Locate the cell with the specified text and output its (X, Y) center coordinate. 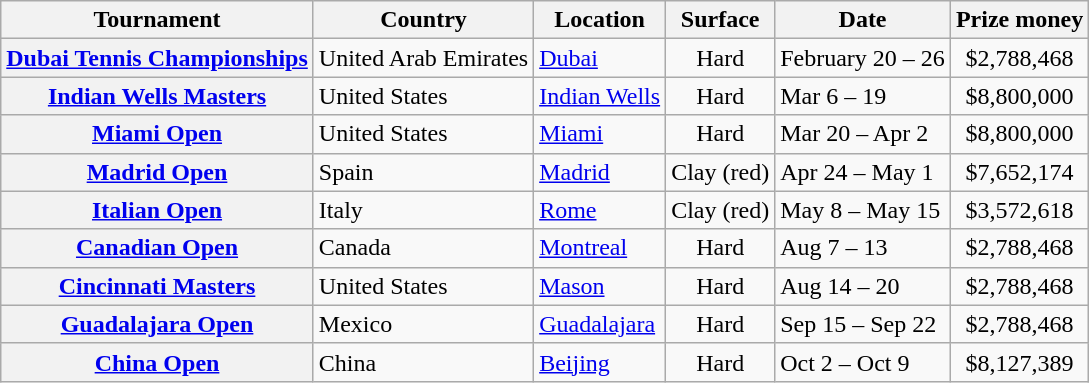
Guadalajara Open (158, 324)
$7,652,174 (1019, 172)
Madrid (600, 172)
Indian Wells Masters (158, 96)
Prize money (1019, 20)
Aug 7 – 13 (863, 248)
Aug 14 – 20 (863, 286)
Miami (600, 134)
Mar 6 – 19 (863, 96)
Montreal (600, 248)
Rome (600, 210)
Date (863, 20)
Canadian Open (158, 248)
Country (423, 20)
Cincinnati Masters (158, 286)
Italy (423, 210)
Canada (423, 248)
China Open (158, 362)
February 20 – 26 (863, 58)
Oct 2 – Oct 9 (863, 362)
Beijing (600, 362)
Surface (720, 20)
Spain (423, 172)
$3,572,618 (1019, 210)
Guadalajara (600, 324)
May 8 – May 15 (863, 210)
Indian Wells (600, 96)
Mexico (423, 324)
Madrid Open (158, 172)
China (423, 362)
Sep 15 – Sep 22 (863, 324)
Mar 20 – Apr 2 (863, 134)
Miami Open (158, 134)
Mason (600, 286)
Italian Open (158, 210)
Dubai Tennis Championships (158, 58)
Tournament (158, 20)
Dubai (600, 58)
United Arab Emirates (423, 58)
$8,127,389 (1019, 362)
Location (600, 20)
Apr 24 – May 1 (863, 172)
